Return the (X, Y) coordinate for the center point of the cell that contains the specified text.  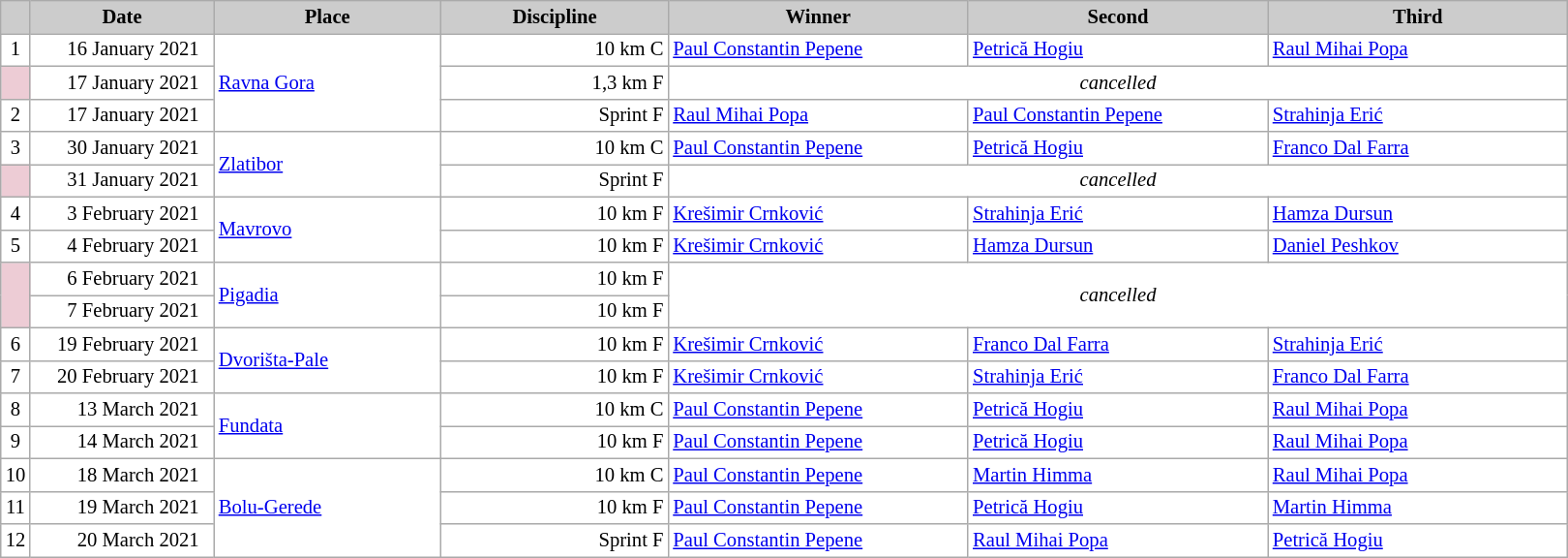
6 February 2021 (122, 278)
Dvorišta-Pale (327, 360)
3 February 2021 (122, 213)
12 (15, 540)
Pigadia (327, 294)
Winner (818, 16)
11 (15, 508)
20 February 2021 (122, 377)
1 (15, 49)
Second (1118, 16)
5 (15, 246)
8 (15, 410)
4 (15, 213)
30 January 2021 (122, 148)
Mavrovo (327, 230)
18 March 2021 (122, 475)
13 March 2021 (122, 410)
7 (15, 377)
16 January 2021 (122, 49)
7 February 2021 (122, 311)
31 January 2021 (122, 180)
Daniel Peshkov (1418, 246)
Date (122, 16)
9 (15, 442)
4 February 2021 (122, 246)
14 March 2021 (122, 442)
3 (15, 148)
19 February 2021 (122, 344)
1,3 km F (556, 82)
6 (15, 344)
Fundata (327, 426)
Third (1418, 16)
Zlatibor (327, 165)
Discipline (556, 16)
10 (15, 475)
2 (15, 115)
Place (327, 16)
19 March 2021 (122, 508)
20 March 2021 (122, 540)
Ravna Gora (327, 81)
Bolu-Gerede (327, 508)
